Provide the (X, Y) coordinate of the cell's center where the given text is located.  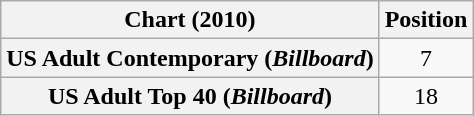
US Adult Top 40 (Billboard) (190, 96)
18 (426, 96)
7 (426, 58)
Chart (2010) (190, 20)
US Adult Contemporary (Billboard) (190, 58)
Position (426, 20)
